Provide the (x, y) coordinate of the cell's center where the given text is located.  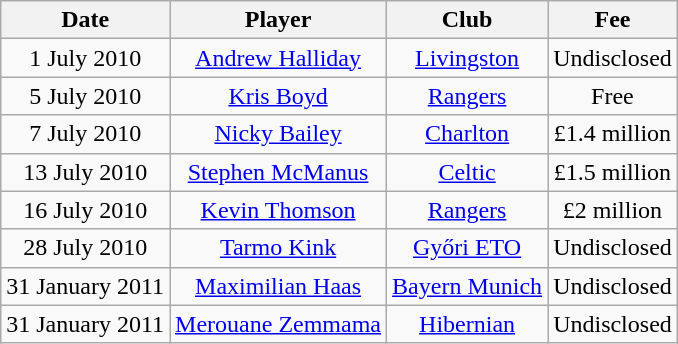
Celtic (468, 172)
Charlton (468, 134)
Bayern Munich (468, 286)
Player (278, 20)
£1.4 million (613, 134)
Kris Boyd (278, 96)
Date (86, 20)
Kevin Thomson (278, 210)
£2 million (613, 210)
Free (613, 96)
Andrew Halliday (278, 58)
Maximilian Haas (278, 286)
28 July 2010 (86, 248)
13 July 2010 (86, 172)
Club (468, 20)
Nicky Bailey (278, 134)
Tarmo Kink (278, 248)
Stephen McManus (278, 172)
1 July 2010 (86, 58)
£1.5 million (613, 172)
Merouane Zemmama (278, 324)
5 July 2010 (86, 96)
Livingston (468, 58)
7 July 2010 (86, 134)
Hibernian (468, 324)
Fee (613, 20)
16 July 2010 (86, 210)
Győri ETO (468, 248)
